Scan for the cell matching the given text and deliver its (X, Y) coordinate at center. 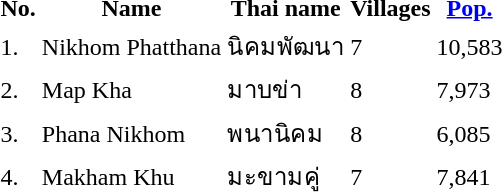
Nikhom Phatthana (131, 46)
นิคมพัฒนา (286, 46)
Map Kha (131, 90)
พนานิคม (286, 133)
มาบข่า (286, 90)
Phana Nikhom (131, 133)
7 (390, 46)
